From the cell containing the given text, extract its center point as [X, Y] coordinate. 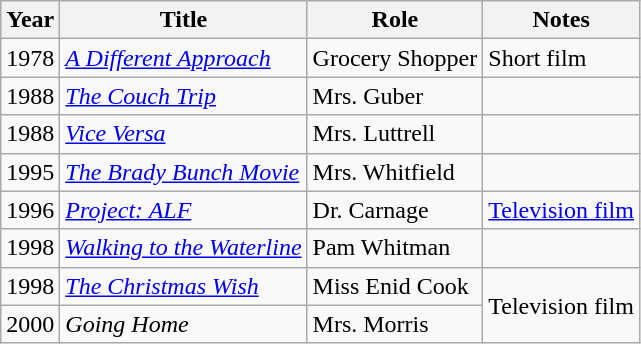
Year [30, 20]
The Brady Bunch Movie [184, 172]
Pam Whitman [395, 248]
Vice Versa [184, 134]
A Different Approach [184, 58]
2000 [30, 324]
Mrs. Whitfield [395, 172]
Walking to the Waterline [184, 248]
Dr. Carnage [395, 210]
1978 [30, 58]
Mrs. Luttrell [395, 134]
Mrs. Morris [395, 324]
1996 [30, 210]
Role [395, 20]
Miss Enid Cook [395, 286]
Grocery Shopper [395, 58]
The Christmas Wish [184, 286]
Project: ALF [184, 210]
Notes [562, 20]
Going Home [184, 324]
Title [184, 20]
1995 [30, 172]
Mrs. Guber [395, 96]
The Couch Trip [184, 96]
Short film [562, 58]
